From the cell containing the given text, extract its center point as (X, Y) coordinate. 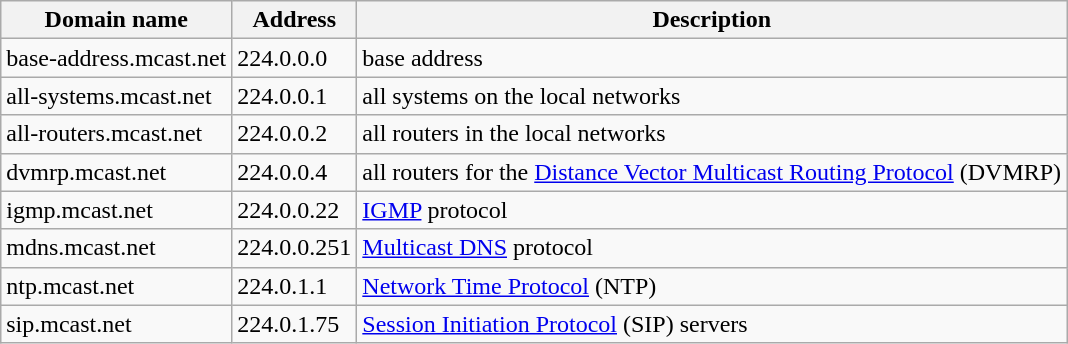
base-address.mcast.net (116, 58)
224.0.0.22 (294, 210)
224.0.0.251 (294, 248)
Domain name (116, 20)
all routers for the Distance Vector Multicast Routing Protocol (DVMRP) (712, 172)
ntp.mcast.net (116, 286)
Network Time Protocol (NTP) (712, 286)
igmp.mcast.net (116, 210)
224.0.0.0 (294, 58)
all routers in the local networks (712, 134)
sip.mcast.net (116, 324)
mdns.mcast.net (116, 248)
all systems on the local networks (712, 96)
224.0.1.75 (294, 324)
base address (712, 58)
dvmrp.mcast.net (116, 172)
all-systems.mcast.net (116, 96)
Multicast DNS protocol (712, 248)
224.0.0.2 (294, 134)
Address (294, 20)
IGMP protocol (712, 210)
224.0.0.1 (294, 96)
all-routers.mcast.net (116, 134)
224.0.1.1 (294, 286)
Session Initiation Protocol (SIP) servers (712, 324)
224.0.0.4 (294, 172)
Description (712, 20)
